Extract the (X, Y) coordinate from the center of the cell holding the provided text.  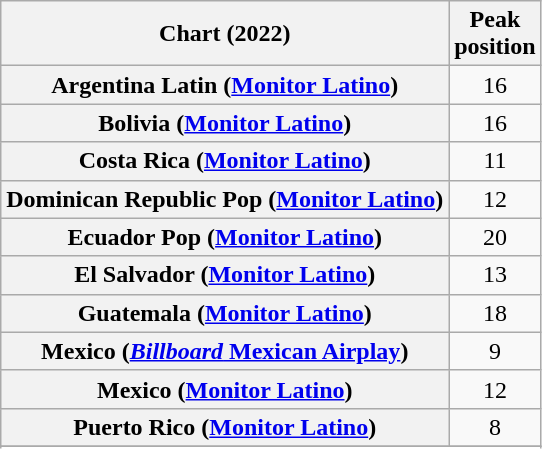
Chart (2022) (225, 34)
11 (495, 161)
Mexico (Billboard Mexican Airplay) (225, 351)
Ecuador Pop (Monitor Latino) (225, 237)
El Salvador (Monitor Latino) (225, 275)
Dominican Republic Pop (Monitor Latino) (225, 199)
Costa Rica (Monitor Latino) (225, 161)
8 (495, 427)
Argentina Latin (Monitor Latino) (225, 85)
Peakposition (495, 34)
Puerto Rico (Monitor Latino) (225, 427)
Bolivia (Monitor Latino) (225, 123)
18 (495, 313)
13 (495, 275)
20 (495, 237)
Guatemala (Monitor Latino) (225, 313)
9 (495, 351)
Mexico (Monitor Latino) (225, 389)
